Return the [X, Y] coordinate for the center point of the cell that contains the specified text.  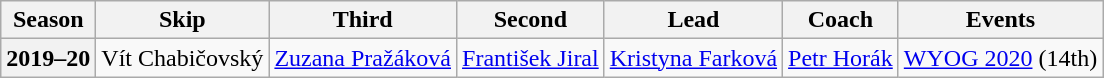
Zuzana Pražáková [363, 58]
Lead [693, 20]
František Jiral [531, 58]
Skip [182, 20]
2019–20 [48, 58]
Coach [841, 20]
Second [531, 20]
Season [48, 20]
Third [363, 20]
Petr Horák [841, 58]
Kristyna Farková [693, 58]
WYOG 2020 (14th) [1000, 58]
Events [1000, 20]
Vít Chabičovský [182, 58]
